Detect which cell encompasses the target text, then output its (X, Y) center coordinate. 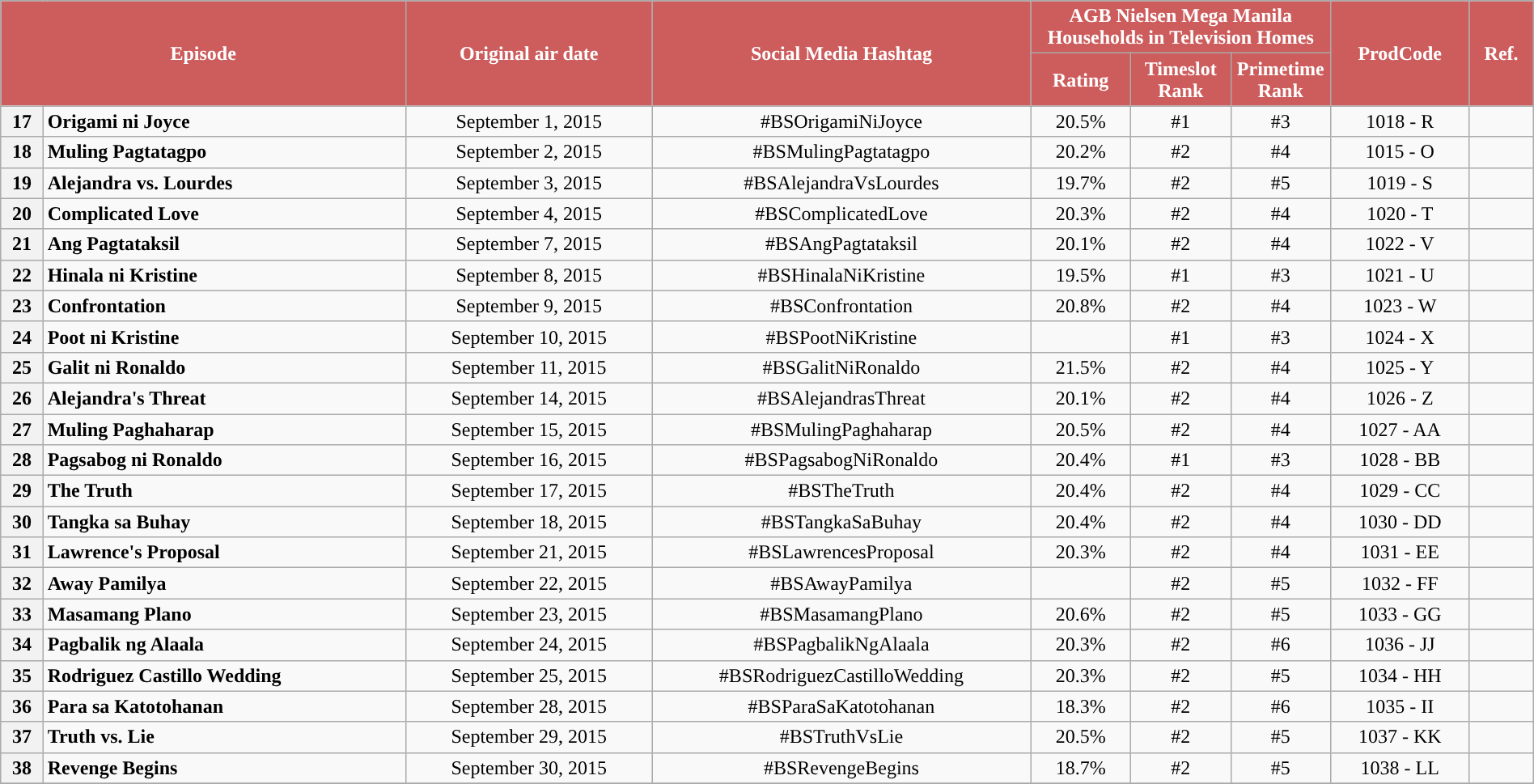
1037 - KK (1400, 737)
20.8% (1081, 306)
20 (22, 214)
1020 - T (1400, 214)
Complicated Love (224, 214)
#BSMulingPaghaharap (841, 430)
September 29, 2015 (528, 737)
1036 - JJ (1400, 645)
Confrontation (224, 306)
19.7% (1081, 183)
September 16, 2015 (528, 460)
37 (22, 737)
36 (22, 706)
Masamang Plano (224, 614)
1027 - AA (1400, 430)
17 (22, 121)
September 30, 2015 (528, 768)
1033 - GG (1400, 614)
#BSTheTruth (841, 491)
1032 - FF (1400, 583)
Timeslot Rank (1180, 79)
1031 - EE (1400, 553)
Pagbalik ng Alaala (224, 645)
29 (22, 491)
September 11, 2015 (528, 367)
23 (22, 306)
Primetime Rank (1281, 79)
#BSAwayPamilya (841, 583)
1035 - II (1400, 706)
31 (22, 553)
Ref. (1502, 53)
28 (22, 460)
26 (22, 398)
27 (22, 430)
Rodriguez Castillo Wedding (224, 676)
1028 - BB (1400, 460)
#BSTruthVsLie (841, 737)
21 (22, 244)
1019 - S (1400, 183)
September 22, 2015 (528, 583)
38 (22, 768)
Muling Pagtatagpo (224, 152)
September 23, 2015 (528, 614)
1022 - V (1400, 244)
Pagsabog ni Ronaldo (224, 460)
Origami ni Joyce (224, 121)
September 1, 2015 (528, 121)
34 (22, 645)
18 (22, 152)
September 9, 2015 (528, 306)
1023 - W (1400, 306)
32 (22, 583)
Muling Paghaharap (224, 430)
1030 - DD (1400, 522)
The Truth (224, 491)
AGB Nielsen Mega Manila Households in Television Homes (1181, 28)
1026 - Z (1400, 398)
September 7, 2015 (528, 244)
Original air date (528, 53)
Para sa Katotohanan (224, 706)
Hinala ni Kristine (224, 275)
September 17, 2015 (528, 491)
#BSGalitNiRonaldo (841, 367)
Alejandra vs. Lourdes (224, 183)
Episode (204, 53)
19 (22, 183)
#BSAlejandrasThreat (841, 398)
#BSOrigamiNiJoyce (841, 121)
Truth vs. Lie (224, 737)
1025 - Y (1400, 367)
1038 - LL (1400, 768)
Social Media Hashtag (841, 53)
1034 - HH (1400, 676)
September 10, 2015 (528, 337)
20.6% (1081, 614)
September 28, 2015 (528, 706)
September 4, 2015 (528, 214)
September 2, 2015 (528, 152)
1015 - O (1400, 152)
20.2% (1081, 152)
#BSTangkaSaBuhay (841, 522)
#BSParaSaKatotohanan (841, 706)
18.7% (1081, 768)
25 (22, 367)
33 (22, 614)
#BSPagsabogNiRonaldo (841, 460)
21.5% (1081, 367)
Revenge Begins (224, 768)
#BSRevengeBegins (841, 768)
Poot ni Kristine (224, 337)
September 3, 2015 (528, 183)
Away Pamilya (224, 583)
September 24, 2015 (528, 645)
#BSMulingPagtatagpo (841, 152)
1029 - CC (1400, 491)
19.5% (1081, 275)
#BSMasamangPlano (841, 614)
1024 - X (1400, 337)
#BSAngPagtataksil (841, 244)
Alejandra's Threat (224, 398)
September 14, 2015 (528, 398)
September 25, 2015 (528, 676)
#BSHinalaNiKristine (841, 275)
35 (22, 676)
September 18, 2015 (528, 522)
Galit ni Ronaldo (224, 367)
#BSLawrencesProposal (841, 553)
#BSConfrontation (841, 306)
#BSPagbalikNgAlaala (841, 645)
#BSAlejandraVsLourdes (841, 183)
September 21, 2015 (528, 553)
September 8, 2015 (528, 275)
Lawrence's Proposal (224, 553)
22 (22, 275)
18.3% (1081, 706)
Rating (1081, 79)
30 (22, 522)
ProdCode (1400, 53)
1018 - R (1400, 121)
#BSPootNiKristine (841, 337)
September 15, 2015 (528, 430)
Ang Pagtataksil (224, 244)
1021 - U (1400, 275)
Tangka sa Buhay (224, 522)
#BSRodriguezCastilloWedding (841, 676)
24 (22, 337)
#BSComplicatedLove (841, 214)
